Identify which cell holds the provided text, then report its [X, Y] central coordinate. 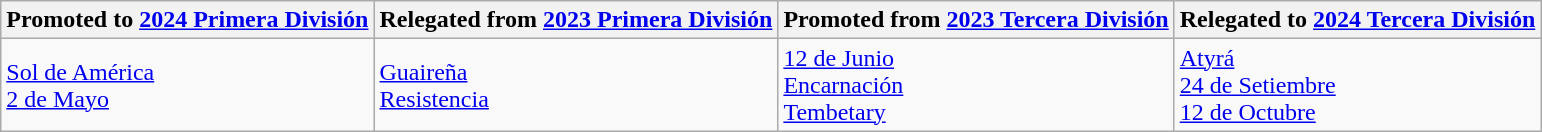
GuaireñaResistencia [576, 85]
Sol de América2 de Mayo [188, 85]
Relegated to 2024 Tercera División [1358, 20]
Relegated from 2023 Primera División [576, 20]
Promoted to 2024 Primera División [188, 20]
Promoted from 2023 Tercera División [976, 20]
12 de Junio Encarnación Tembetary [976, 85]
Atyrá 24 de Setiembre 12 de Octubre [1358, 85]
